Return the [x, y] coordinate for the center point of the cell that contains the specified text.  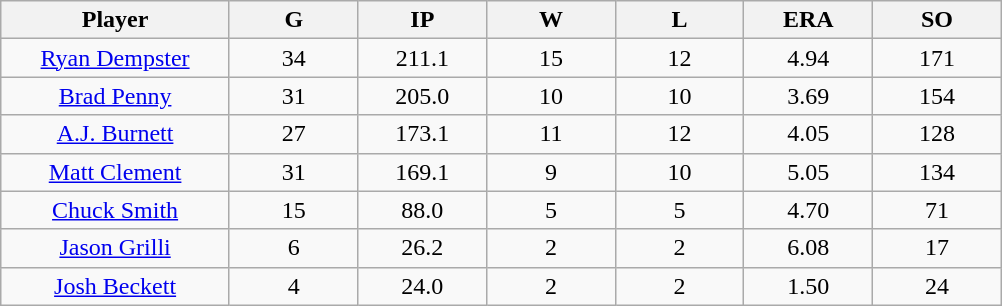
211.1 [422, 58]
4.94 [808, 58]
26.2 [422, 248]
169.1 [422, 172]
4.05 [808, 134]
Chuck Smith [116, 210]
6 [294, 248]
W [552, 20]
A.J. Burnett [116, 134]
128 [938, 134]
Josh Beckett [116, 286]
88.0 [422, 210]
4 [294, 286]
9 [552, 172]
3.69 [808, 96]
5.05 [808, 172]
24 [938, 286]
IP [422, 20]
34 [294, 58]
17 [938, 248]
Jason Grilli [116, 248]
27 [294, 134]
134 [938, 172]
154 [938, 96]
6.08 [808, 248]
G [294, 20]
205.0 [422, 96]
24.0 [422, 286]
L [680, 20]
4.70 [808, 210]
ERA [808, 20]
71 [938, 210]
11 [552, 134]
Ryan Dempster [116, 58]
171 [938, 58]
Matt Clement [116, 172]
1.50 [808, 286]
173.1 [422, 134]
Player [116, 20]
SO [938, 20]
Brad Penny [116, 96]
